Output the (X, Y) coordinate of the center of the cell containing the given text.  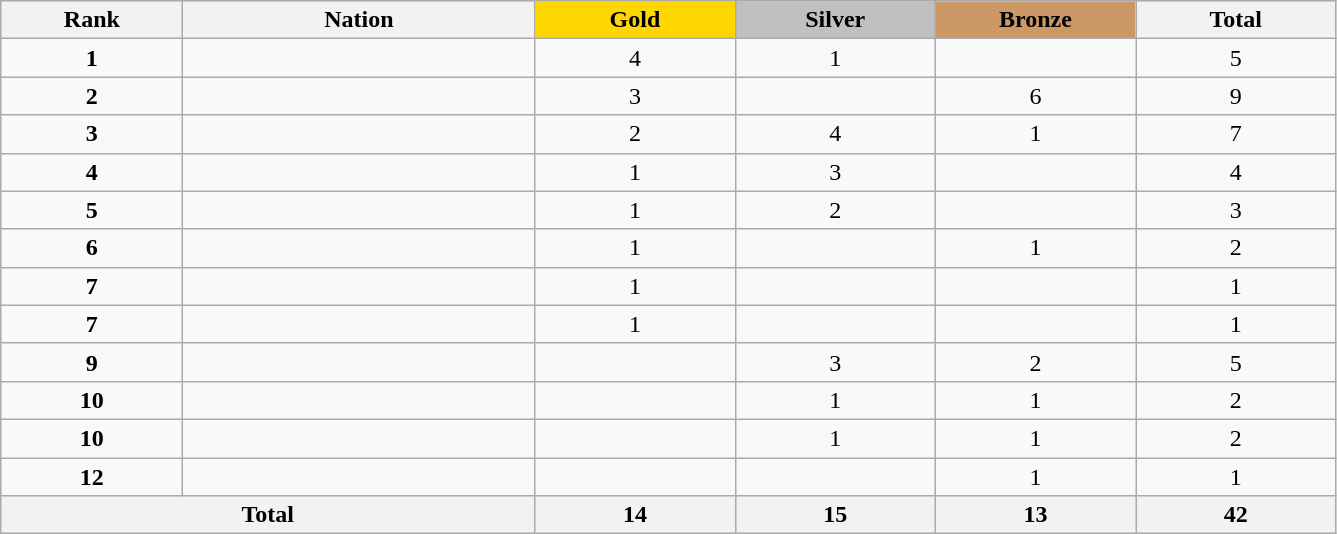
Rank (92, 20)
13 (1035, 515)
12 (92, 477)
Nation (359, 20)
Bronze (1035, 20)
Gold (635, 20)
14 (635, 515)
15 (835, 515)
Silver (835, 20)
42 (1236, 515)
